Return [x, y] of the center of cell containing provided text 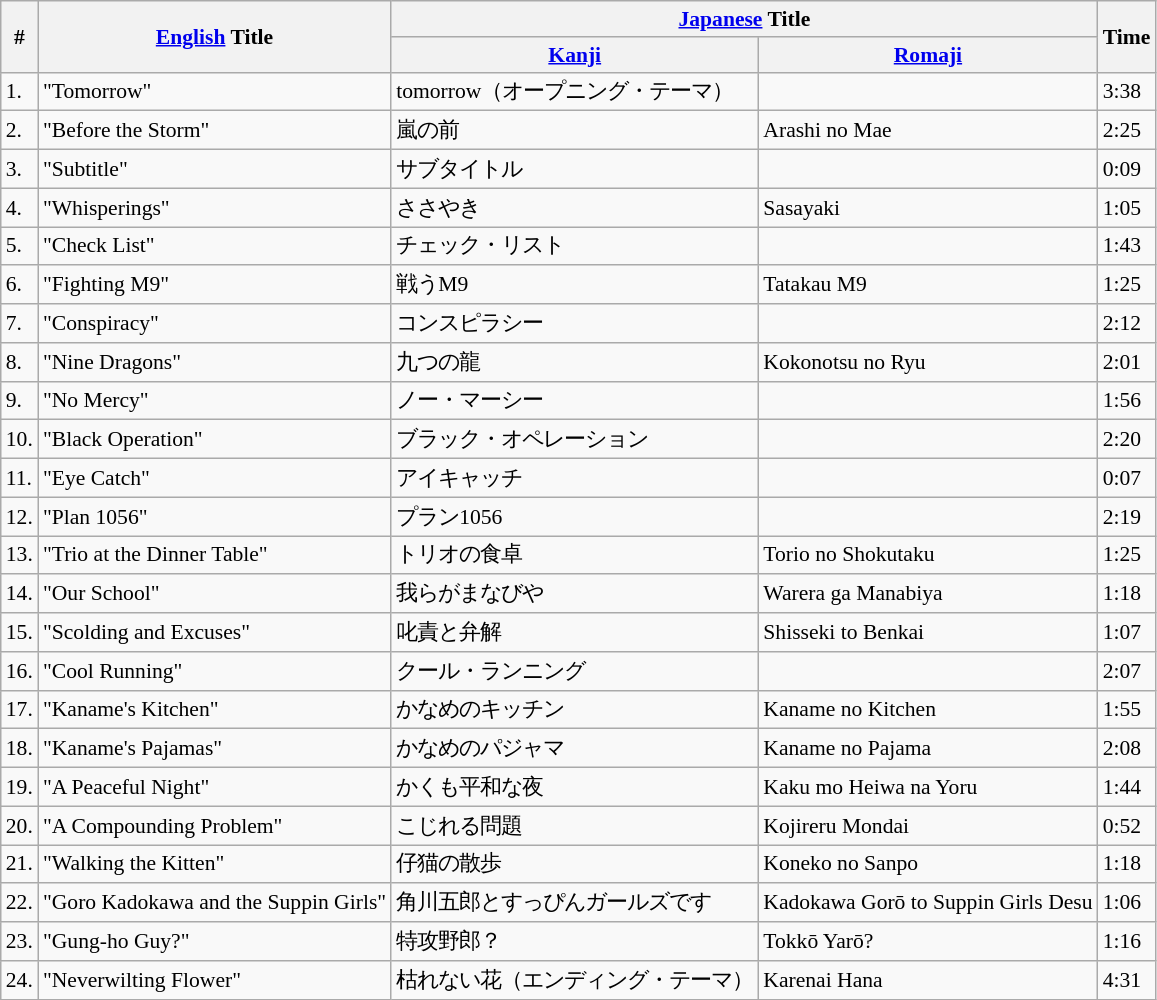
19. [20, 788]
Kokonotsu no Ryu [928, 362]
"Goro Kadokawa and the Suppin Girls" [214, 904]
5. [20, 246]
"A Compounding Problem" [214, 826]
2:25 [1127, 130]
クール・ランニング [574, 672]
コンスピラシー [574, 324]
16. [20, 672]
"Eye Catch" [214, 478]
"Black Operation" [214, 440]
Koneko no Sanpo [928, 864]
ブラック・オペレーション [574, 440]
ささやき [574, 208]
Arashi no Mae [928, 130]
1:05 [1127, 208]
仔猫の散歩 [574, 864]
かなめのパジャマ [574, 748]
3. [20, 170]
アイキャッチ [574, 478]
Tokkō Yarō? [928, 942]
Torio no Shokutaku [928, 556]
かなめのキッチン [574, 710]
"No Mercy" [214, 400]
嵐の前 [574, 130]
Kadokawa Gorō to Suppin Girls Desu [928, 904]
"Gung-ho Guy?" [214, 942]
2:12 [1127, 324]
Kojireru Mondai [928, 826]
22. [20, 904]
"Tomorrow" [214, 92]
Sasayaki [928, 208]
6. [20, 286]
Warera ga Manabiya [928, 594]
# [20, 36]
こじれる問題 [574, 826]
17. [20, 710]
2. [20, 130]
Kaname no Kitchen [928, 710]
11. [20, 478]
2:07 [1127, 672]
2:01 [1127, 362]
8. [20, 362]
0:52 [1127, 826]
24. [20, 980]
"Our School" [214, 594]
13. [20, 556]
4. [20, 208]
"Scolding and Excuses" [214, 632]
tomorrow（オープニング・テーマ） [574, 92]
Romaji [928, 55]
7. [20, 324]
23. [20, 942]
1:07 [1127, 632]
叱責と弁解 [574, 632]
"Nine Dragons" [214, 362]
特攻野郎？ [574, 942]
我らがまなびや [574, 594]
"Neverwilting Flower" [214, 980]
枯れない花（エンディング・テーマ） [574, 980]
トリオの食卓 [574, 556]
戦うM9 [574, 286]
Kanji [574, 55]
"Plan 1056" [214, 516]
Japanese Title [744, 19]
Shisseki to Benkai [928, 632]
21. [20, 864]
"Trio at the Dinner Table" [214, 556]
20. [20, 826]
"Cool Running" [214, 672]
2:20 [1127, 440]
Kaname no Pajama [928, 748]
1:16 [1127, 942]
12. [20, 516]
"Fighting M9" [214, 286]
"Conspiracy" [214, 324]
"Before the Storm" [214, 130]
English Title [214, 36]
角川五郎とすっぴんガールズです [574, 904]
Tatakau M9 [928, 286]
Karenai Hana [928, 980]
かくも平和な夜 [574, 788]
2:08 [1127, 748]
ノー・マーシー [574, 400]
18. [20, 748]
"Subtitle" [214, 170]
"A Peaceful Night" [214, 788]
九つの龍 [574, 362]
プラン1056 [574, 516]
15. [20, 632]
Kaku mo Heiwa na Yoru [928, 788]
0:07 [1127, 478]
4:31 [1127, 980]
1:56 [1127, 400]
1:06 [1127, 904]
"Whisperings" [214, 208]
"Kaname's Pajamas" [214, 748]
"Kaname's Kitchen" [214, 710]
2:19 [1127, 516]
1:43 [1127, 246]
1. [20, 92]
チェック・リスト [574, 246]
1:55 [1127, 710]
1:44 [1127, 788]
"Walking the Kitten" [214, 864]
3:38 [1127, 92]
Time [1127, 36]
9. [20, 400]
0:09 [1127, 170]
14. [20, 594]
"Check List" [214, 246]
10. [20, 440]
サブタイトル [574, 170]
